Search for the cell housing the specified text and yield its (x, y) center coordinate. 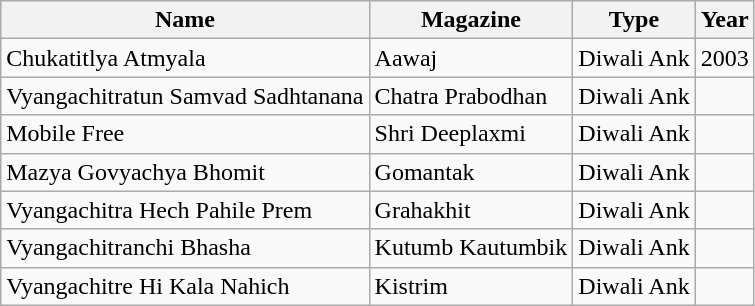
Type (634, 20)
Magazine (471, 20)
Vyangachitratun Samvad Sadhtanana (185, 96)
Grahakhit (471, 210)
Chatra Prabodhan (471, 96)
Vyangachitra Hech Pahile Prem (185, 210)
Mobile Free (185, 134)
Name (185, 20)
Shri Deeplaxmi (471, 134)
Gomantak (471, 172)
Chukatitlya Atmyala (185, 58)
Year (724, 20)
Mazya Govyachya Bhomit (185, 172)
2003 (724, 58)
Vyangachitre Hi Kala Nahich (185, 286)
Aawaj (471, 58)
Kutumb Kautumbik (471, 248)
Kistrim (471, 286)
Vyangachitranchi Bhasha (185, 248)
